Capture the cell that displays the provided text and extract its [x, y] central coordinate. 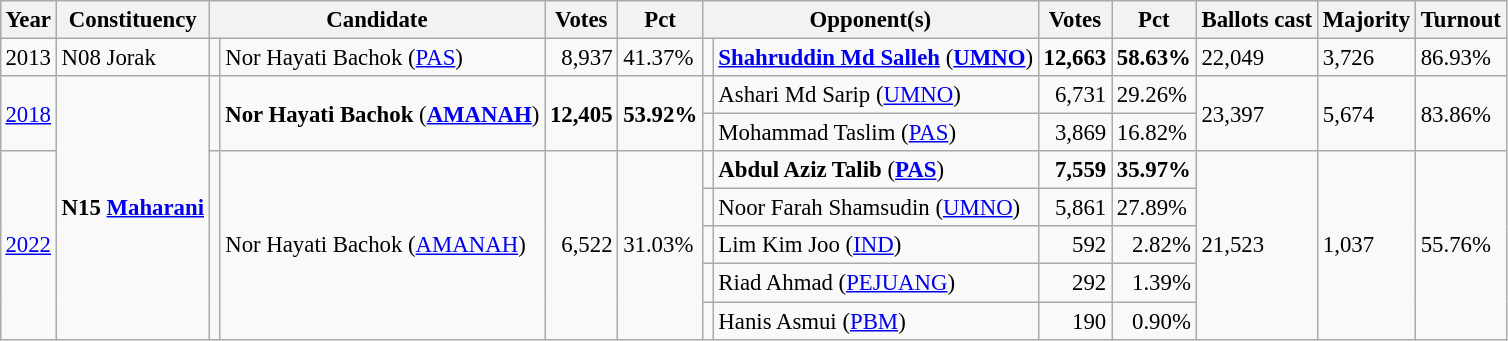
Shahruddin Md Salleh (UMNO) [876, 57]
Riad Ahmad (PEJUANG) [876, 283]
58.63% [1154, 57]
55.76% [1460, 245]
Year [28, 20]
5,861 [1074, 208]
Turnout [1460, 20]
12,663 [1074, 57]
31.03% [660, 245]
Ashari Md Sarip (UMNO) [876, 95]
35.97% [1154, 170]
86.93% [1460, 57]
Hanis Asmui (PBM) [876, 321]
Majority [1366, 20]
27.89% [1154, 208]
N08 Jorak [132, 57]
Mohammad Taslim (PAS) [876, 133]
21,523 [1256, 245]
16.82% [1154, 133]
5,674 [1366, 114]
Abdul Aziz Talib (PAS) [876, 170]
12,405 [582, 114]
8,937 [582, 57]
41.37% [660, 57]
83.86% [1460, 114]
Nor Hayati Bachok (PAS) [382, 57]
0.90% [1154, 321]
Ballots cast [1256, 20]
2022 [28, 245]
53.92% [660, 114]
Opponent(s) [870, 20]
592 [1074, 245]
2013 [28, 57]
190 [1074, 321]
1.39% [1154, 283]
2.82% [1154, 245]
29.26% [1154, 95]
1,037 [1366, 245]
6,522 [582, 245]
7,559 [1074, 170]
Constituency [132, 20]
6,731 [1074, 95]
2018 [28, 114]
3,726 [1366, 57]
Noor Farah Shamsudin (UMNO) [876, 208]
292 [1074, 283]
Lim Kim Joo (IND) [876, 245]
Candidate [376, 20]
3,869 [1074, 133]
23,397 [1256, 114]
N15 Maharani [132, 208]
22,049 [1256, 57]
